Find where the given text appears and provide that cell's center as [X, Y] coordinate. 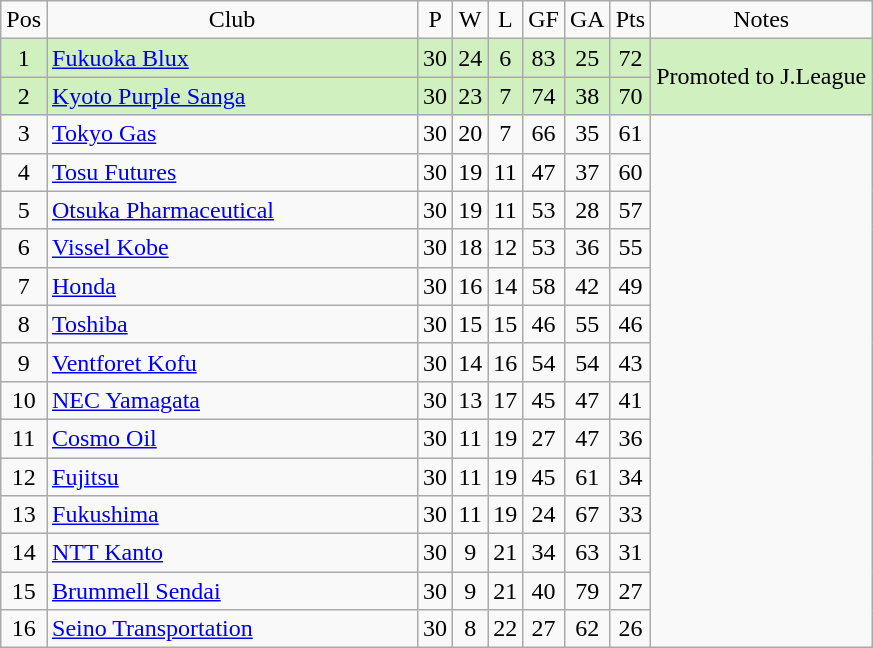
Pts [630, 20]
GF [544, 20]
74 [544, 96]
41 [630, 400]
38 [587, 96]
Notes [762, 20]
49 [630, 286]
20 [470, 134]
66 [544, 134]
79 [587, 591]
L [506, 20]
58 [544, 286]
43 [630, 362]
33 [630, 515]
62 [587, 629]
26 [630, 629]
42 [587, 286]
Promoted to J.League [762, 77]
Fukushima [232, 515]
63 [587, 553]
Fukuoka Blux [232, 58]
17 [506, 400]
25 [587, 58]
60 [630, 172]
72 [630, 58]
18 [470, 248]
Tosu Futures [232, 172]
83 [544, 58]
70 [630, 96]
28 [587, 210]
Cosmo Oil [232, 438]
23 [470, 96]
5 [24, 210]
1 [24, 58]
22 [506, 629]
Tokyo Gas [232, 134]
GA [587, 20]
35 [587, 134]
37 [587, 172]
Honda [232, 286]
Pos [24, 20]
67 [587, 515]
4 [24, 172]
10 [24, 400]
P [436, 20]
Club [232, 20]
Brummell Sendai [232, 591]
2 [24, 96]
Ventforet Kofu [232, 362]
40 [544, 591]
NEC Yamagata [232, 400]
W [470, 20]
31 [630, 553]
Kyoto Purple Sanga [232, 96]
Otsuka Pharmaceutical [232, 210]
Fujitsu [232, 477]
3 [24, 134]
Seino Transportation [232, 629]
NTT Kanto [232, 553]
Vissel Kobe [232, 248]
Toshiba [232, 324]
57 [630, 210]
